Return the (x, y) coordinate for the center point of the cell that contains the specified text.  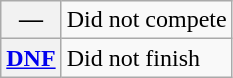
DNF (31, 58)
— (31, 20)
Did not compete (146, 20)
Did not finish (146, 58)
